Return the [x, y] coordinate for the center point of the cell that contains the specified text.  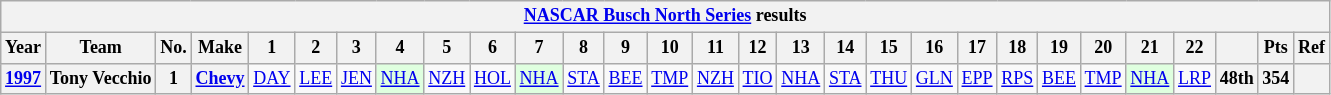
LEE [316, 78]
48th [1236, 78]
3 [357, 48]
JEN [357, 78]
8 [584, 48]
LRP [1195, 78]
Ref [1312, 48]
16 [935, 48]
Make [220, 48]
19 [1060, 48]
13 [801, 48]
12 [758, 48]
TIO [758, 78]
THU [889, 78]
18 [1018, 48]
14 [846, 48]
20 [1103, 48]
HOL [493, 78]
354 [1276, 78]
EPP [977, 78]
5 [447, 48]
15 [889, 48]
21 [1150, 48]
Team [100, 48]
RPS [1018, 78]
6 [493, 48]
4 [400, 48]
Chevy [220, 78]
2 [316, 48]
Tony Vecchio [100, 78]
17 [977, 48]
Pts [1276, 48]
NASCAR Busch North Series results [666, 16]
11 [716, 48]
Year [24, 48]
7 [539, 48]
GLN [935, 78]
DAY [272, 78]
1997 [24, 78]
22 [1195, 48]
10 [670, 48]
No. [174, 48]
9 [626, 48]
